Find where the given text appears and provide that cell's center as [x, y] coordinate. 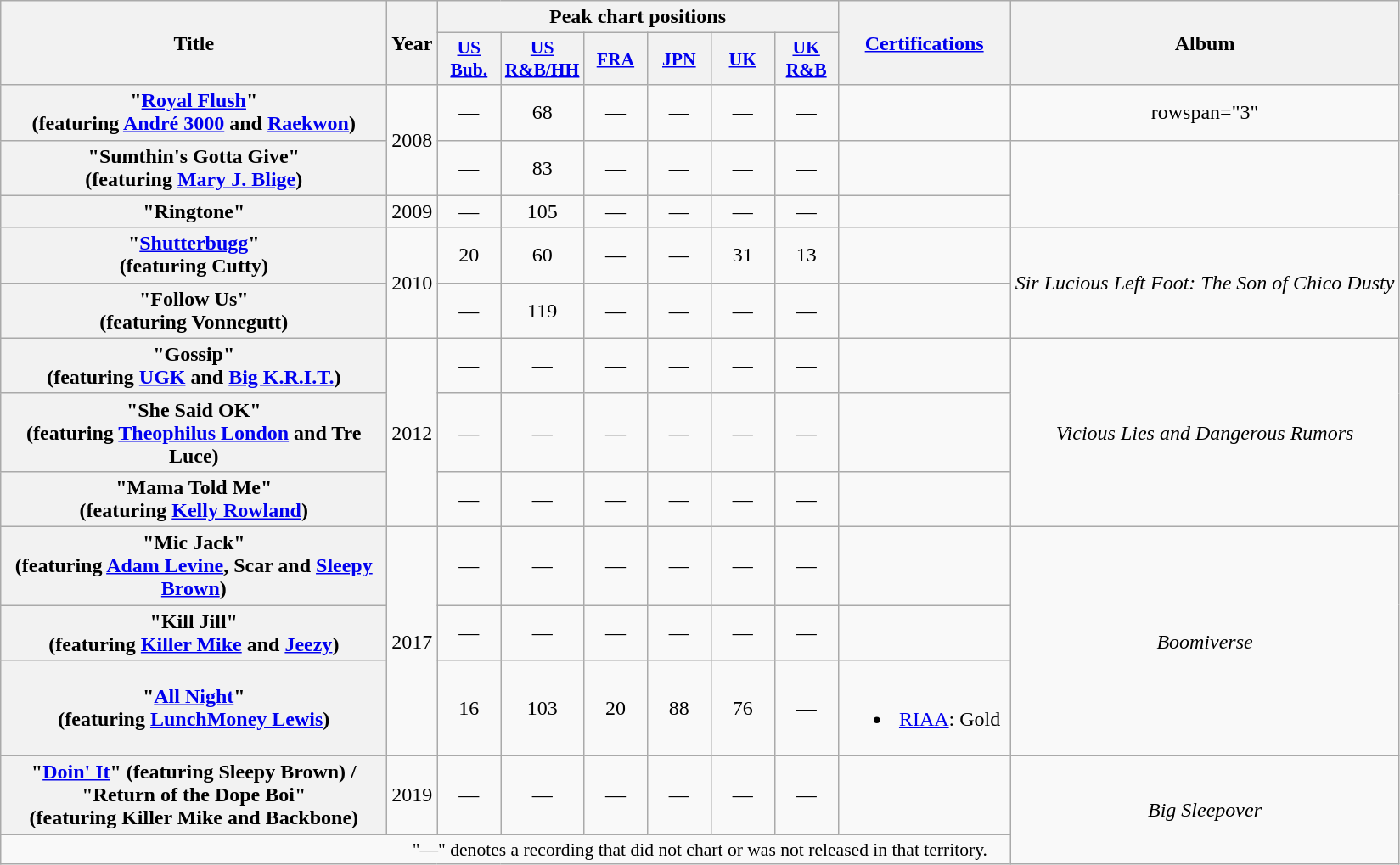
76 [742, 708]
"Kill Jill"(featuring Killer Mike and Jeezy) [194, 632]
119 [543, 311]
2017 [413, 641]
rowspan="3" [1205, 112]
"All Night"(featuring LunchMoney Lewis) [194, 708]
16 [469, 708]
"Follow Us"(featuring Vonnegutt) [194, 311]
Title [194, 42]
UKR&B [807, 59]
31 [742, 255]
2019 [413, 795]
"Gossip"(featuring UGK and Big K.R.I.T.) [194, 365]
Year [413, 42]
13 [807, 255]
83 [543, 168]
"Mama Told Me"(featuring Kelly Rowland) [194, 499]
"—" denotes a recording that did not chart or was not released in that territory. [700, 850]
60 [543, 255]
JPN [679, 59]
"She Said OK"(featuring Theophilus London and Tre Luce) [194, 432]
"Shutterbugg"(featuring Cutty) [194, 255]
Album [1205, 42]
Vicious Lies and Dangerous Rumors [1205, 432]
Boomiverse [1205, 641]
FRA [615, 59]
Sir Lucious Left Foot: The Son of Chico Dusty [1205, 283]
103 [543, 708]
Peak chart positions [638, 17]
"Ringtone" [194, 211]
2012 [413, 432]
2009 [413, 211]
USR&B/HH [543, 59]
"Doin' It" (featuring Sleepy Brown) / "Return of the Dope Boi" (featuring Killer Mike and Backbone) [194, 795]
"Mic Jack"(featuring Adam Levine, Scar and Sleepy Brown) [194, 565]
105 [543, 211]
RIAA: Gold [924, 708]
2010 [413, 283]
68 [543, 112]
"Sumthin's Gotta Give"(featuring Mary J. Blige) [194, 168]
88 [679, 708]
Certifications [924, 42]
UK [742, 59]
2008 [413, 140]
Big Sleepover [1205, 811]
USBub. [469, 59]
"Royal Flush"(featuring André 3000 and Raekwon) [194, 112]
